Find where the given text appears and provide that cell's center as [x, y] coordinate. 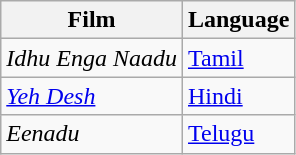
Yeh Desh [92, 96]
Hindi [238, 96]
Eenadu [92, 134]
Film [92, 20]
Language [238, 20]
Tamil [238, 58]
Telugu [238, 134]
Idhu Enga Naadu [92, 58]
